Detect which cell encompasses the target text, then output its (X, Y) center coordinate. 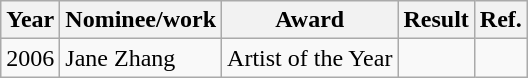
Artist of the Year (310, 58)
Jane Zhang (141, 58)
Ref. (500, 20)
2006 (30, 58)
Result (436, 20)
Year (30, 20)
Nominee/work (141, 20)
Award (310, 20)
